Determine the [X, Y] coordinate at the center of the cell enclosing the given text.  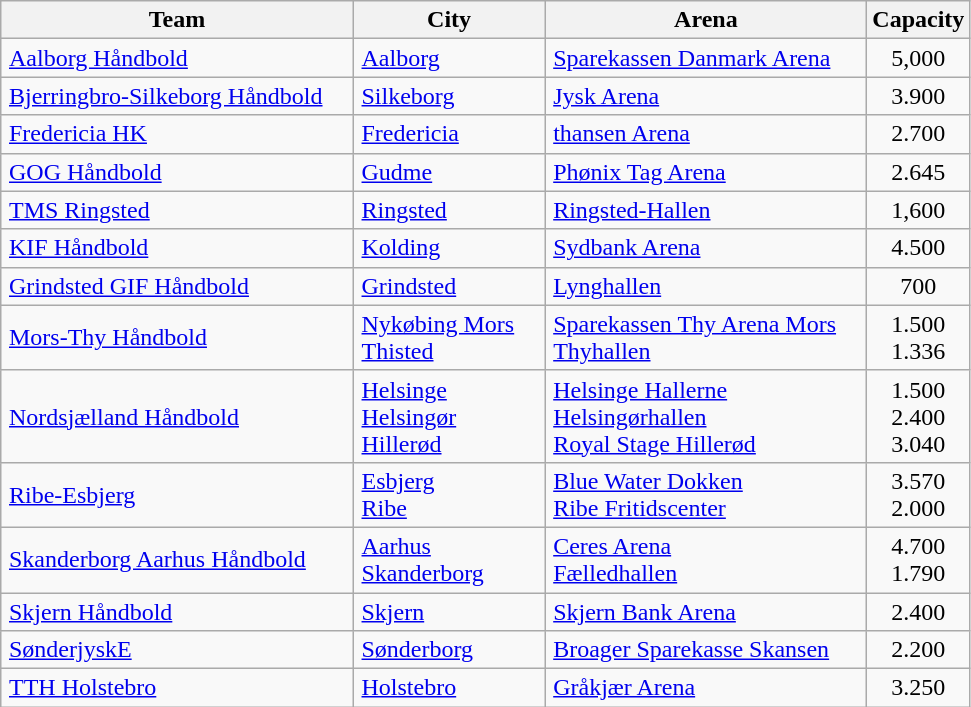
Nykøbing MorsThisted [449, 338]
4.500 [918, 248]
Capacity [918, 20]
EsbjergRibe [449, 494]
Grindsted [449, 286]
Skanderborg Aarhus Håndbold [178, 560]
thansen Arena [706, 134]
5,000 [918, 58]
Skjern Bank Arena [706, 611]
Fredericia [449, 134]
Sydbank Arena [706, 248]
Fredericia HK [178, 134]
Helsinge HallerneHelsingørhallenRoyal Stage Hillerød [706, 416]
1,600 [918, 210]
TMS Ringsted [178, 210]
Jysk Arena [706, 96]
Bjerringbro-Silkeborg Håndbold [178, 96]
Sønderborg [449, 650]
TTH Holstebro [178, 688]
GOG Håndbold [178, 172]
KIF Håndbold [178, 248]
3.250 [918, 688]
Phønix Tag Arena [706, 172]
Sparekassen Thy Arena MorsThyhallen [706, 338]
Kolding [449, 248]
AarhusSkanderborg [449, 560]
Ringsted [449, 210]
Ringsted-Hallen [706, 210]
City [449, 20]
4.7001.790 [918, 560]
Ceres ArenaFælledhallen [706, 560]
1.500 1.336 [918, 338]
2.400 [918, 611]
Gudme [449, 172]
Grindsted GIF Håndbold [178, 286]
Team [178, 20]
Ribe-Esbjerg [178, 494]
2.200 [918, 650]
Skjern [449, 611]
Lynghallen [706, 286]
HelsingeHelsingørHillerød [449, 416]
Silkeborg [449, 96]
3.5702.000 [918, 494]
1.5002.4003.040 [918, 416]
SønderjyskE [178, 650]
2.700 [918, 134]
Arena [706, 20]
Nordsjælland Håndbold [178, 416]
3.900 [918, 96]
Gråkjær Arena [706, 688]
Aalborg Håndbold [178, 58]
Broager Sparekasse Skansen [706, 650]
Blue Water DokkenRibe Fritidscenter [706, 494]
Mors-Thy Håndbold [178, 338]
Aalborg [449, 58]
2.645 [918, 172]
Sparekassen Danmark Arena [706, 58]
700 [918, 286]
Skjern Håndbold [178, 611]
Holstebro [449, 688]
